Output the [X, Y] coordinate of the center of the cell containing the given text.  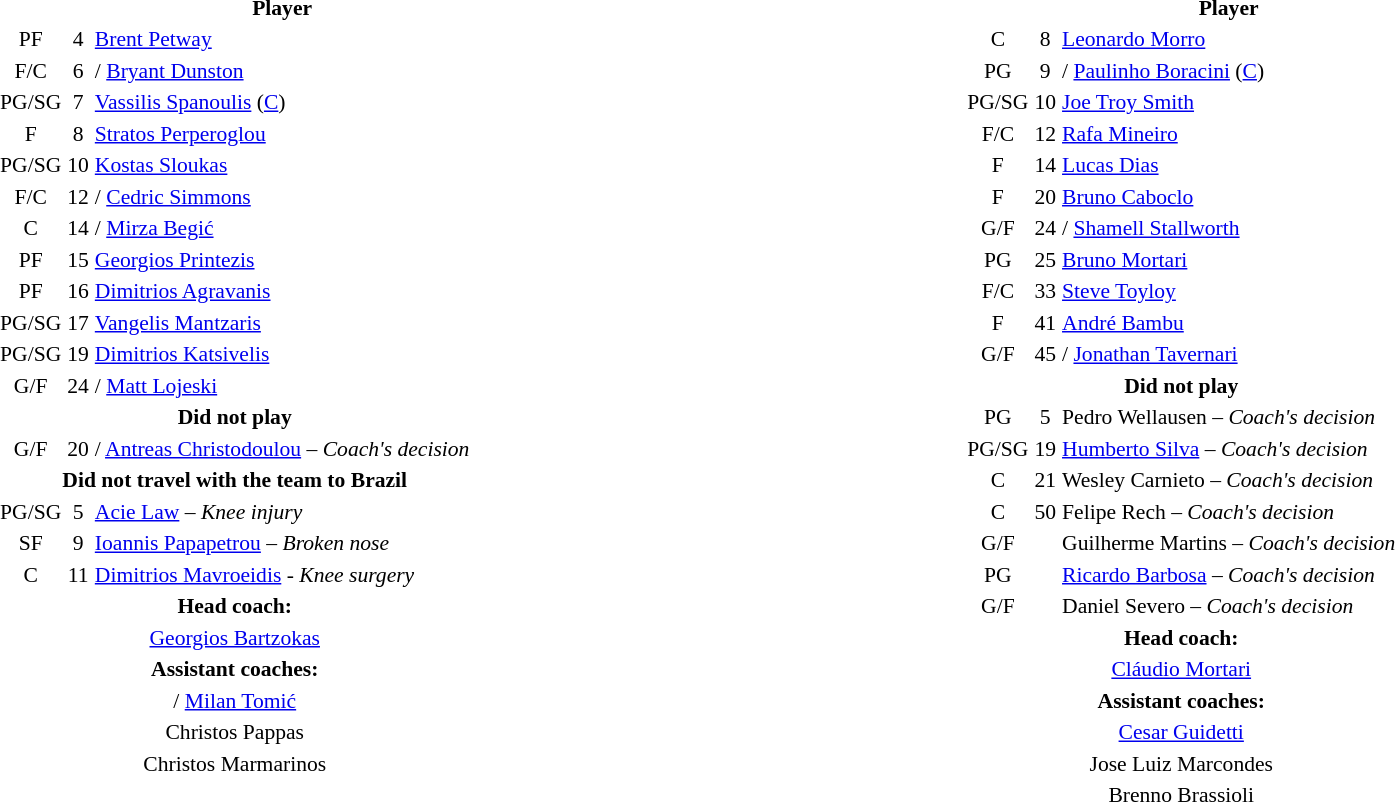
Vangelis Mantzaris [282, 322]
/ Mirza Begić [282, 228]
6 [78, 70]
4 [78, 39]
Dimitrios Katsivelis [282, 354]
Ioannis Papapetrou – Broken nose [282, 543]
Dimitrios Agravanis [282, 291]
25 [1046, 260]
21 [1046, 480]
Brent Petway [282, 39]
41 [1046, 322]
/ Cedric Simmons [282, 196]
/ Bryant Dunston [282, 70]
Stratos Perperoglou [282, 134]
33 [1046, 291]
/ Matt Lojeski [282, 386]
11 [78, 574]
7 [78, 102]
Vassilis Spanoulis (C) [282, 102]
16 [78, 291]
Acie Law – Knee injury [282, 512]
45 [1046, 354]
/ Antreas Christodoulou – Coach's decision [282, 448]
50 [1046, 512]
Dimitrios Mavroeidis - Knee surgery [282, 574]
15 [78, 260]
Kostas Sloukas [282, 165]
17 [78, 322]
Georgios Printezis [282, 260]
